Provide the [X, Y] coordinate of the cell's center where the given text is located.  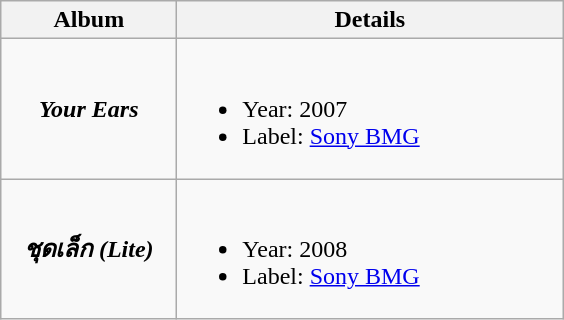
ชุดเล็ก (Lite) [89, 249]
Your Ears [89, 109]
Year: 2008Label: Sony BMG [370, 249]
Album [89, 20]
Year: 2007Label: Sony BMG [370, 109]
Details [370, 20]
